Capture the cell that displays the provided text and extract its (x, y) central coordinate. 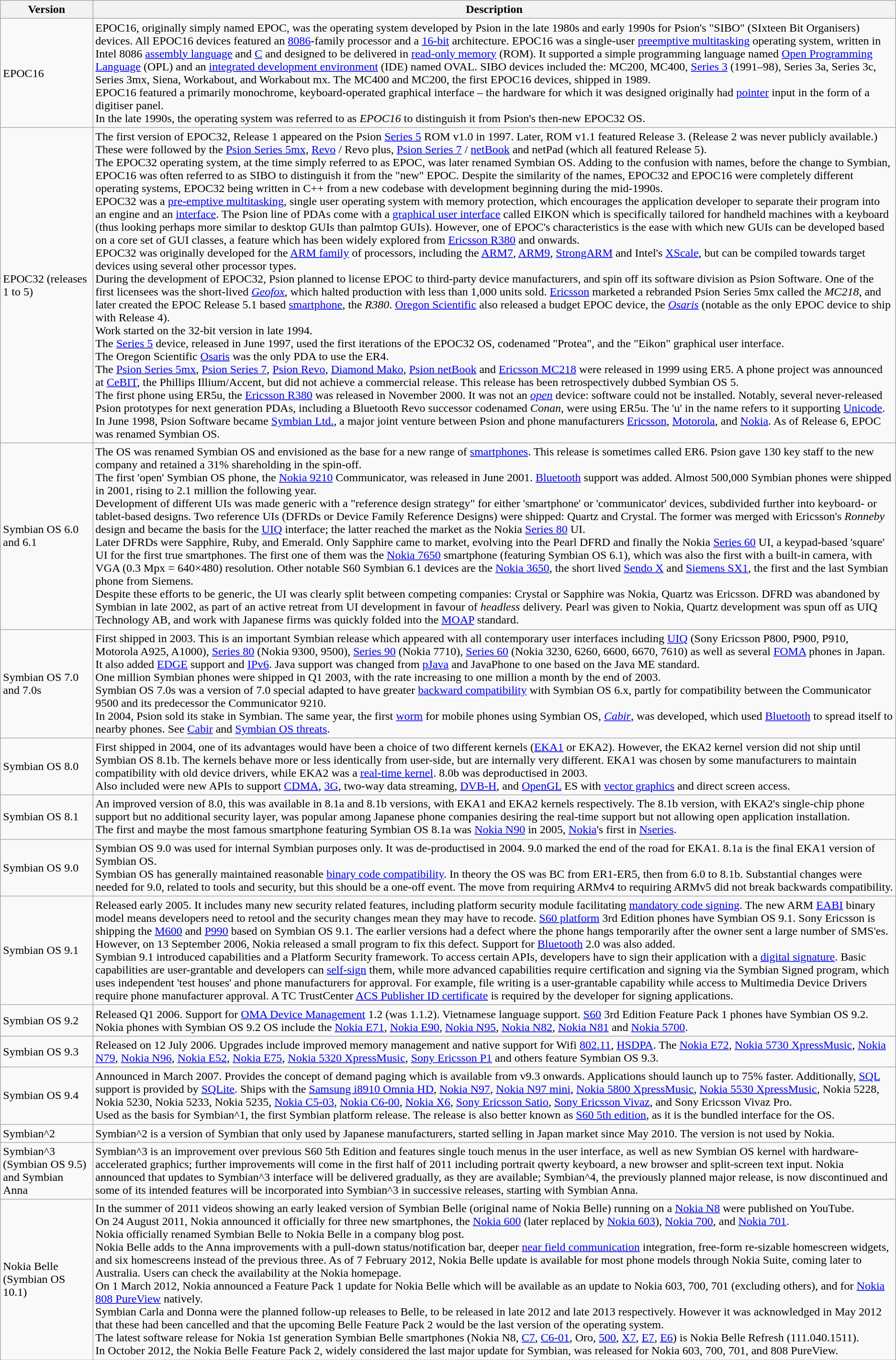
Symbian^2 (47, 1133)
Symbian^3 (Symbian OS 9.5) and Symbian Anna (47, 1171)
EPOC32 (releases 1 to 5) (47, 285)
Symbian OS 9.3 (47, 1052)
Symbian OS 7.0 and 7.0s (47, 684)
Nokia Belle (Symbian OS 10.1) (47, 1280)
Symbian OS 8.1 (47, 817)
Symbian OS 8.0 (47, 766)
Description (494, 10)
Symbian OS 9.2 (47, 1020)
EPOC16 (47, 73)
Symbian OS 9.1 (47, 950)
Symbian OS 9.4 (47, 1096)
Symbian OS 6.0 and 6.1 (47, 536)
Symbian OS 9.0 (47, 868)
Version (47, 10)
